Detect which cell encompasses the target text, then output its (X, Y) center coordinate. 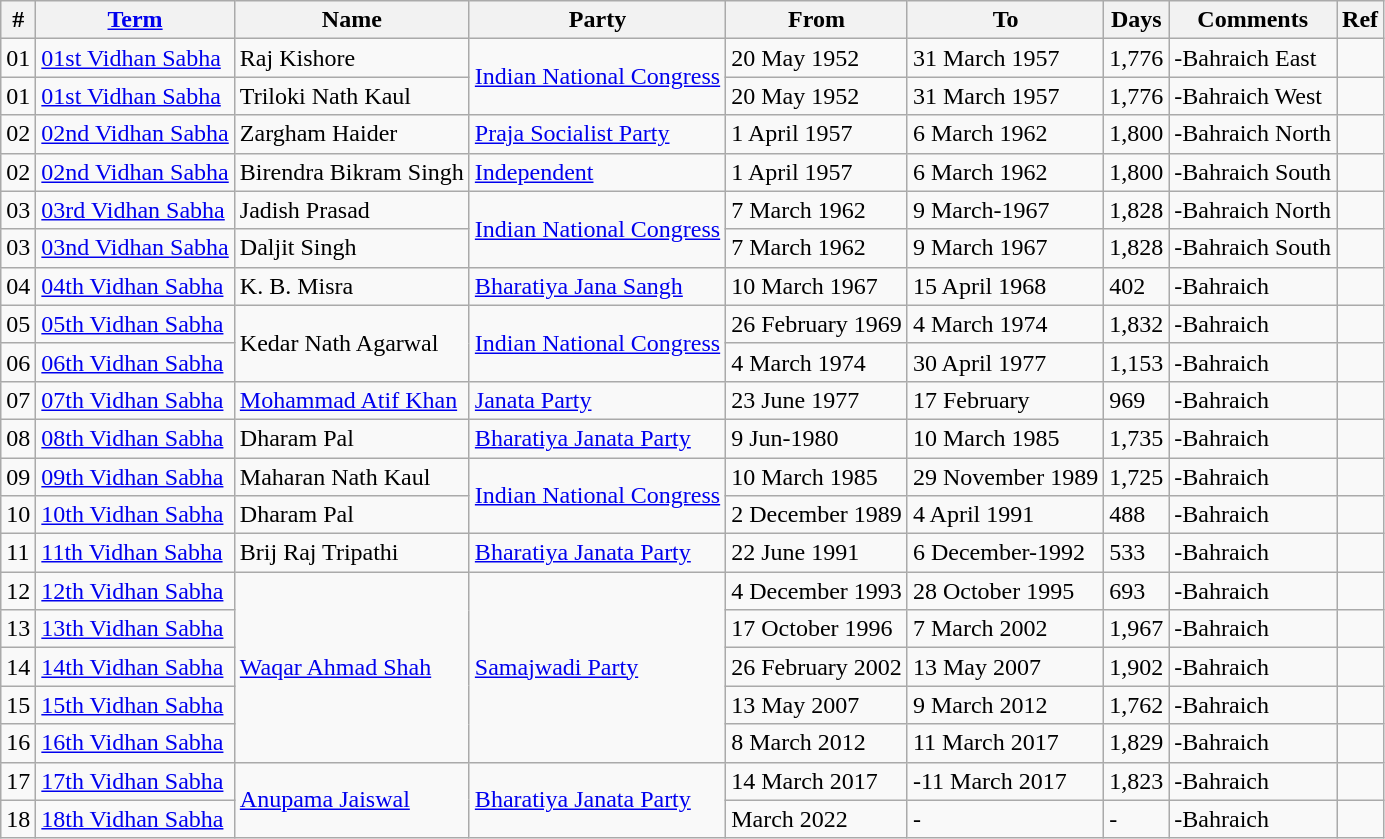
22 June 1991 (817, 553)
05th Vidhan Sabha (135, 324)
Praja Socialist Party (597, 134)
-11 March 2017 (1005, 781)
18th Vidhan Sabha (135, 819)
23 June 1977 (817, 400)
05 (18, 324)
K. B. Misra (352, 286)
10 (18, 515)
28 October 1995 (1005, 591)
4 April 1991 (1005, 515)
Party (597, 20)
1,823 (1136, 781)
14 (18, 667)
06 (18, 362)
Janata Party (597, 400)
Name (352, 20)
15th Vidhan Sabha (135, 705)
29 November 1989 (1005, 477)
1,967 (1136, 629)
1,829 (1136, 743)
7 March 2002 (1005, 629)
10th Vidhan Sabha (135, 515)
14 March 2017 (817, 781)
Kedar Nath Agarwal (352, 343)
Ref (1360, 20)
11 (18, 553)
11th Vidhan Sabha (135, 553)
Zargham Haider (352, 134)
402 (1136, 286)
Jadish Prasad (352, 210)
16th Vidhan Sabha (135, 743)
From (817, 20)
6 December-1992 (1005, 553)
06th Vidhan Sabha (135, 362)
14th Vidhan Sabha (135, 667)
2 December 1989 (817, 515)
-Bahraich West (1253, 96)
12 (18, 591)
17 October 1996 (817, 629)
Mohammad Atif Khan (352, 400)
-Bahraich East (1253, 58)
07th Vidhan Sabha (135, 400)
1,832 (1136, 324)
1,735 (1136, 438)
17th Vidhan Sabha (135, 781)
# (18, 20)
13 (18, 629)
17 (18, 781)
Days (1136, 20)
1,153 (1136, 362)
Independent (597, 172)
Waqar Ahmad Shah (352, 667)
8 March 2012 (817, 743)
15 (18, 705)
Anupama Jaiswal (352, 800)
Bharatiya Jana Sangh (597, 286)
To (1005, 20)
9 March 2012 (1005, 705)
18 (18, 819)
30 April 1977 (1005, 362)
13th Vidhan Sabha (135, 629)
Raj Kishore (352, 58)
4 December 1993 (817, 591)
03rd Vidhan Sabha (135, 210)
16 (18, 743)
08th Vidhan Sabha (135, 438)
9 March 1967 (1005, 248)
26 February 2002 (817, 667)
11 March 2017 (1005, 743)
12th Vidhan Sabha (135, 591)
969 (1136, 400)
Birendra Bikram Singh (352, 172)
Daljit Singh (352, 248)
10 March 1967 (817, 286)
08 (18, 438)
17 February (1005, 400)
04th Vidhan Sabha (135, 286)
26 February 1969 (817, 324)
9 March-1967 (1005, 210)
533 (1136, 553)
09 (18, 477)
1,902 (1136, 667)
Samajwadi Party (597, 667)
Maharan Nath Kaul (352, 477)
Comments (1253, 20)
March 2022 (817, 819)
9 Jun-1980 (817, 438)
07 (18, 400)
693 (1136, 591)
Triloki Nath Kaul (352, 96)
09th Vidhan Sabha (135, 477)
488 (1136, 515)
1,725 (1136, 477)
04 (18, 286)
15 April 1968 (1005, 286)
Term (135, 20)
03nd Vidhan Sabha (135, 248)
Brij Raj Tripathi (352, 553)
1,762 (1136, 705)
